Identify which cell holds the provided text, then report its (X, Y) central coordinate. 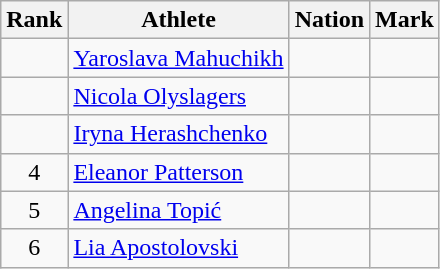
Nicola Olyslagers (178, 96)
Angelina Topić (178, 210)
Rank (34, 20)
Athlete (178, 20)
4 (34, 172)
Yaroslava Mahuchikh (178, 58)
Iryna Herashchenko (178, 134)
Lia Apostolovski (178, 248)
Eleanor Patterson (178, 172)
5 (34, 210)
6 (34, 248)
Mark (405, 20)
Nation (329, 20)
